Output the (X, Y) coordinate of the center of the cell containing the given text.  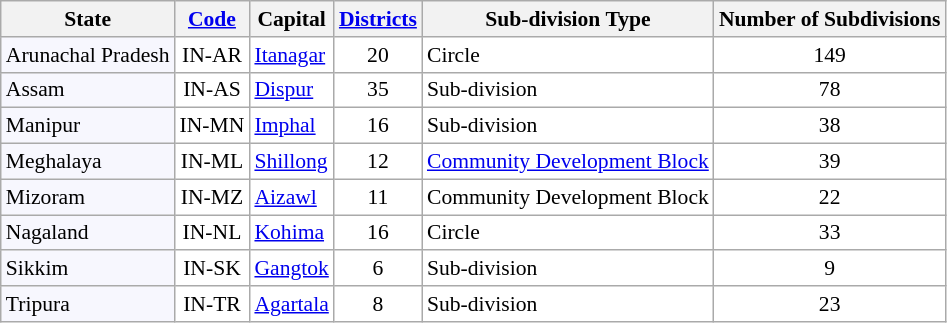
IN-AR (212, 55)
Agartala (291, 304)
Arunachal Pradesh (88, 55)
12 (378, 162)
Code (212, 19)
Dispur (291, 90)
Capital (291, 19)
39 (830, 162)
Assam (88, 90)
State (88, 19)
Imphal (291, 126)
IN-MN (212, 126)
IN-MZ (212, 197)
8 (378, 304)
20 (378, 55)
Gangtok (291, 269)
Sikkim (88, 269)
33 (830, 233)
IN-ML (212, 162)
Shillong (291, 162)
22 (830, 197)
IN-NL (212, 233)
Manipur (88, 126)
Sub-division Type (568, 19)
IN-TR (212, 304)
Mizoram (88, 197)
23 (830, 304)
IN-SK (212, 269)
38 (830, 126)
6 (378, 269)
Tripura (88, 304)
Itanagar (291, 55)
Districts (378, 19)
Number of Subdivisions (830, 19)
11 (378, 197)
Kohima (291, 233)
Meghalaya (88, 162)
78 (830, 90)
Aizawl (291, 197)
149 (830, 55)
35 (378, 90)
Nagaland (88, 233)
9 (830, 269)
IN-AS (212, 90)
